Return [x, y] of the center of cell containing provided text 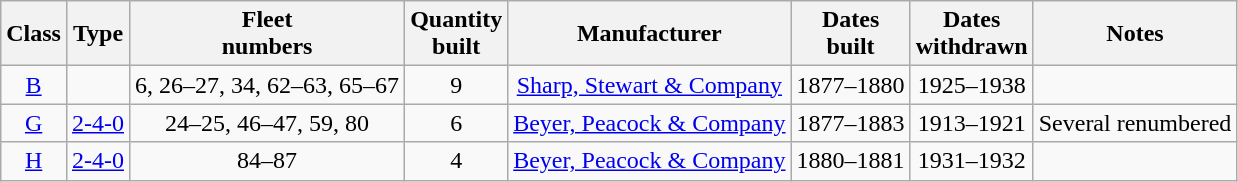
84–87 [268, 161]
H [34, 161]
1931–1932 [972, 161]
9 [456, 85]
1925–1938 [972, 85]
6 [456, 123]
Datesbuilt [850, 34]
1913–1921 [972, 123]
Notes [1135, 34]
Dateswithdrawn [972, 34]
G [34, 123]
Quantitybuilt [456, 34]
B [34, 85]
1877–1883 [850, 123]
24–25, 46–47, 59, 80 [268, 123]
Manufacturer [650, 34]
Sharp, Stewart & Company [650, 85]
Several renumbered [1135, 123]
6, 26–27, 34, 62–63, 65–67 [268, 85]
1877–1880 [850, 85]
Type [98, 34]
4 [456, 161]
1880–1881 [850, 161]
Class [34, 34]
Fleetnumbers [268, 34]
